From the cell containing the given text, extract its center point as [x, y] coordinate. 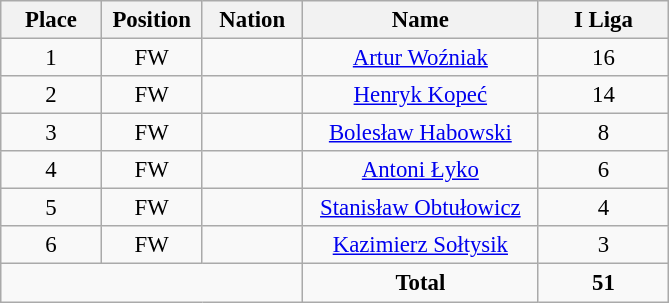
Kazimierz Sołtysik [421, 245]
Name [421, 20]
Stanisław Obtułowicz [421, 208]
5 [52, 208]
Artur Woźniak [421, 58]
2 [52, 95]
Nation [252, 20]
I Liga [604, 20]
14 [604, 95]
Place [52, 20]
Antoni Łyko [421, 170]
1 [52, 58]
Total [421, 283]
16 [604, 58]
Position [152, 20]
51 [604, 283]
Bolesław Habowski [421, 133]
8 [604, 133]
Henryk Kopeć [421, 95]
